Return the (X, Y) coordinate for the center point of the cell that contains the specified text.  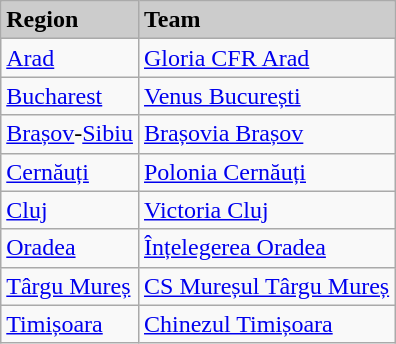
Înțelegerea Oradea (266, 248)
Brașovia Brașov (266, 134)
Cernăuți (70, 172)
Oradea (70, 248)
Cluj (70, 210)
CS Mureșul Târgu Mureș (266, 286)
Team (266, 20)
Arad (70, 58)
Bucharest (70, 96)
Region (70, 20)
Târgu Mureș (70, 286)
Gloria CFR Arad (266, 58)
Brașov-Sibiu (70, 134)
Chinezul Timișoara (266, 324)
Polonia Cernăuți (266, 172)
Timișoara (70, 324)
Victoria Cluj (266, 210)
Venus București (266, 96)
